Extract the (X, Y) coordinate from the center of the cell holding the provided text.  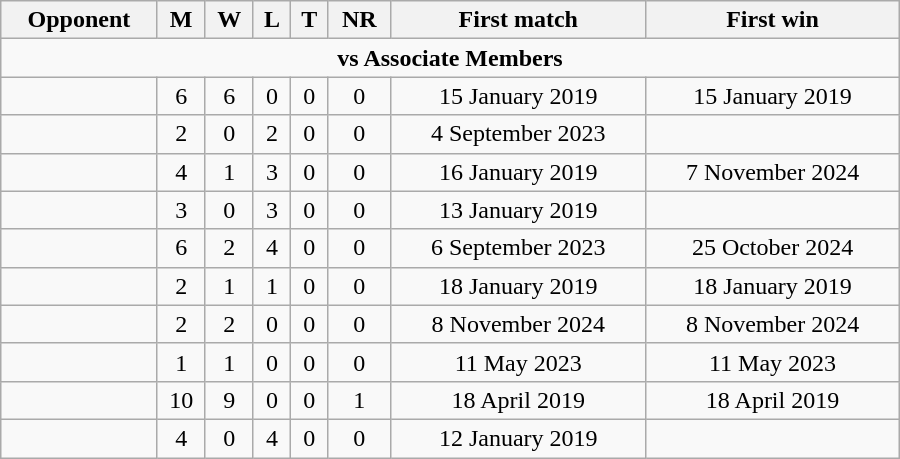
W (229, 20)
vs Associate Members (450, 58)
NR (360, 20)
Opponent (79, 20)
16 January 2019 (518, 172)
10 (181, 400)
12 January 2019 (518, 438)
First match (518, 20)
13 January 2019 (518, 210)
6 September 2023 (518, 248)
M (181, 20)
9 (229, 400)
4 September 2023 (518, 134)
T (310, 20)
7 November 2024 (772, 172)
25 October 2024 (772, 248)
L (272, 20)
First win (772, 20)
